Return (X, Y) of the center of cell containing provided text 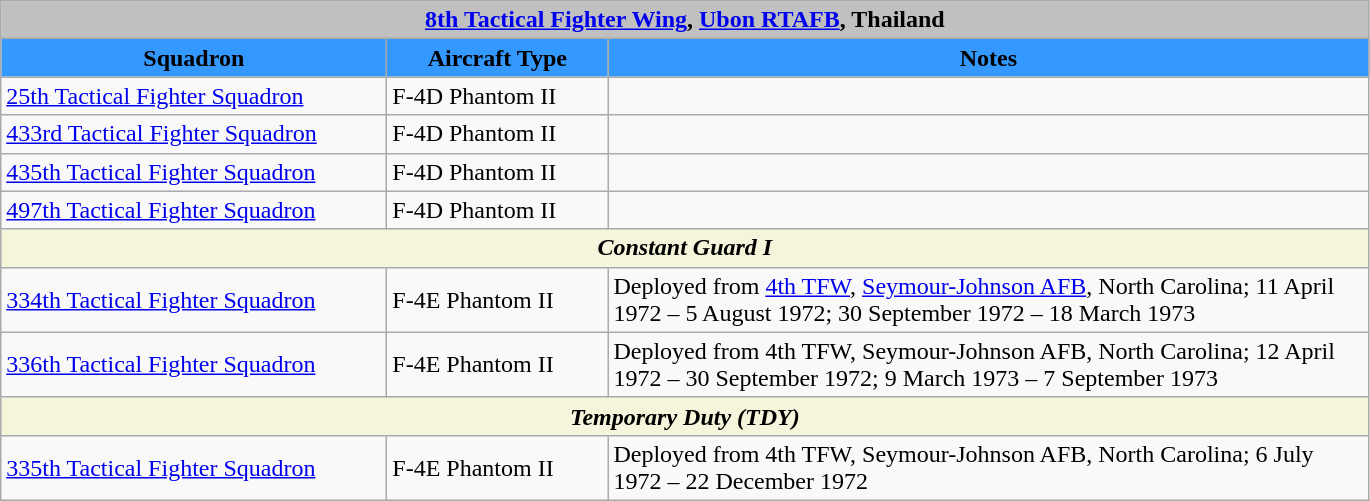
Deployed from 4th TFW, Seymour-Johnson AFB, North Carolina; 11 April 1972 – 5 August 1972; 30 September 1972 – 18 March 1973 (988, 300)
Deployed from 4th TFW, Seymour-Johnson AFB, North Carolina; 6 July 1972 – 22 December 1972 (988, 468)
Aircraft Type (498, 58)
Constant Guard I (685, 248)
336th Tactical Fighter Squadron (194, 364)
Temporary Duty (TDY) (685, 416)
335th Tactical Fighter Squadron (194, 468)
334th Tactical Fighter Squadron (194, 300)
Deployed from 4th TFW, Seymour-Johnson AFB, North Carolina; 12 April 1972 – 30 September 1972; 9 March 1973 – 7 September 1973 (988, 364)
Notes (988, 58)
497th Tactical Fighter Squadron (194, 210)
8th Tactical Fighter Wing, Ubon RTAFB, Thailand (685, 20)
435th Tactical Fighter Squadron (194, 172)
433rd Tactical Fighter Squadron (194, 134)
Squadron (194, 58)
25th Tactical Fighter Squadron (194, 96)
